Provide the [x, y] coordinate of the cell's center where the given text is located.  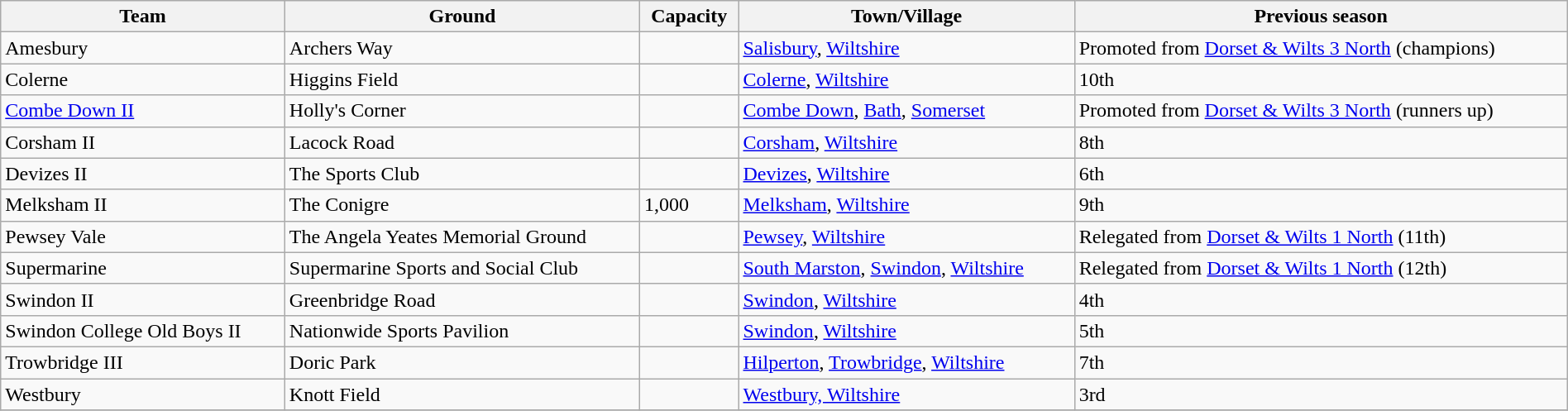
Trowbridge III [143, 362]
Lacock Road [461, 142]
3rd [1321, 394]
Colerne [143, 79]
Knott Field [461, 394]
Previous season [1321, 17]
The Angela Yeates Memorial Ground [461, 237]
Relegated from Dorset & Wilts 1 North (11th) [1321, 237]
Team [143, 17]
5th [1321, 331]
Holly's Corner [461, 111]
9th [1321, 205]
Supermarine [143, 268]
Melksham II [143, 205]
Promoted from Dorset & Wilts 3 North (runners up) [1321, 111]
Relegated from Dorset & Wilts 1 North (12th) [1321, 268]
Promoted from Dorset & Wilts 3 North (champions) [1321, 48]
Combe Down, Bath, Somerset [906, 111]
Capacity [690, 17]
4th [1321, 299]
Nationwide Sports Pavilion [461, 331]
Pewsey Vale [143, 237]
Devizes, Wiltshire [906, 174]
7th [1321, 362]
8th [1321, 142]
Corsham II [143, 142]
Town/Village [906, 17]
Pewsey, Wiltshire [906, 237]
10th [1321, 79]
Salisbury, Wiltshire [906, 48]
Corsham, Wiltshire [906, 142]
Westbury [143, 394]
The Conigre [461, 205]
Westbury, Wiltshire [906, 394]
Hilperton, Trowbridge, Wiltshire [906, 362]
1,000 [690, 205]
Colerne, Wiltshire [906, 79]
Combe Down II [143, 111]
Devizes II [143, 174]
Higgins Field [461, 79]
South Marston, Swindon, Wiltshire [906, 268]
Swindon College Old Boys II [143, 331]
Ground [461, 17]
6th [1321, 174]
Melksham, Wiltshire [906, 205]
Greenbridge Road [461, 299]
Supermarine Sports and Social Club [461, 268]
Amesbury [143, 48]
Archers Way [461, 48]
Swindon II [143, 299]
The Sports Club [461, 174]
Doric Park [461, 362]
